Output the [X, Y] coordinate of the center of the cell containing the given text.  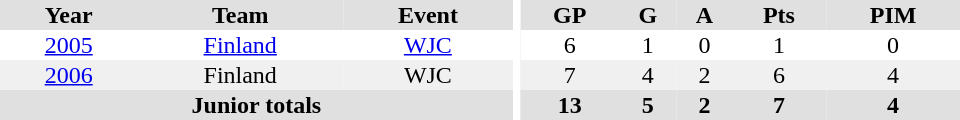
G [648, 15]
PIM [893, 15]
Pts [779, 15]
GP [570, 15]
A [704, 15]
5 [648, 105]
Year [68, 15]
Event [428, 15]
2006 [68, 75]
Team [240, 15]
13 [570, 105]
2005 [68, 45]
Junior totals [256, 105]
